Output the [x, y] coordinate of the center of the cell containing the given text.  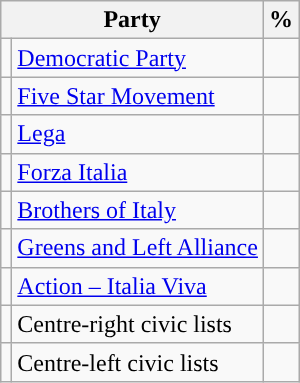
Greens and Left Alliance [138, 248]
Lega [138, 134]
Party [132, 20]
Democratic Party [138, 58]
Centre-right civic lists [138, 324]
Brothers of Italy [138, 210]
Five Star Movement [138, 96]
% [280, 20]
Centre-left civic lists [138, 362]
Forza Italia [138, 172]
Action – Italia Viva [138, 286]
